Return [X, Y] of the center of cell containing provided text 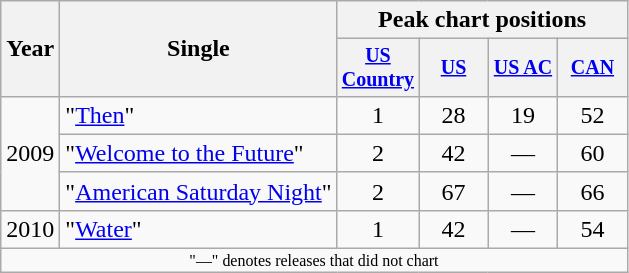
67 [454, 191]
"Water" [198, 229]
28 [454, 115]
CAN [592, 68]
66 [592, 191]
60 [592, 153]
US Country [378, 68]
US AC [522, 68]
"—" denotes releases that did not chart [314, 261]
"American Saturday Night" [198, 191]
19 [522, 115]
Year [30, 49]
US [454, 68]
52 [592, 115]
2009 [30, 153]
"Welcome to the Future" [198, 153]
2010 [30, 229]
"Then" [198, 115]
Single [198, 49]
Peak chart positions [482, 20]
54 [592, 229]
